Detect which cell encompasses the target text, then output its (X, Y) center coordinate. 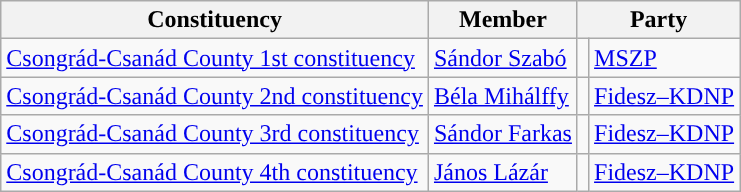
Béla Mihálffy (502, 96)
Member (502, 20)
Csongrád-Csanád County 2nd constituency (215, 96)
Sándor Farkas (502, 134)
János Lázár (502, 172)
Constituency (215, 20)
Sándor Szabó (502, 58)
Csongrád-Csanád County 4th constituency (215, 172)
MSZP (664, 58)
Party (658, 20)
Csongrád-Csanád County 3rd constituency (215, 134)
Csongrád-Csanád County 1st constituency (215, 58)
